Locate the cell with the specified text and output its (x, y) center coordinate. 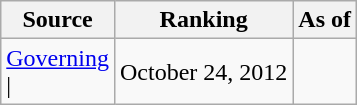
Governing| (58, 72)
As of (325, 20)
Source (58, 20)
October 24, 2012 (203, 72)
Ranking (203, 20)
